Capture the cell that displays the provided text and extract its [X, Y] central coordinate. 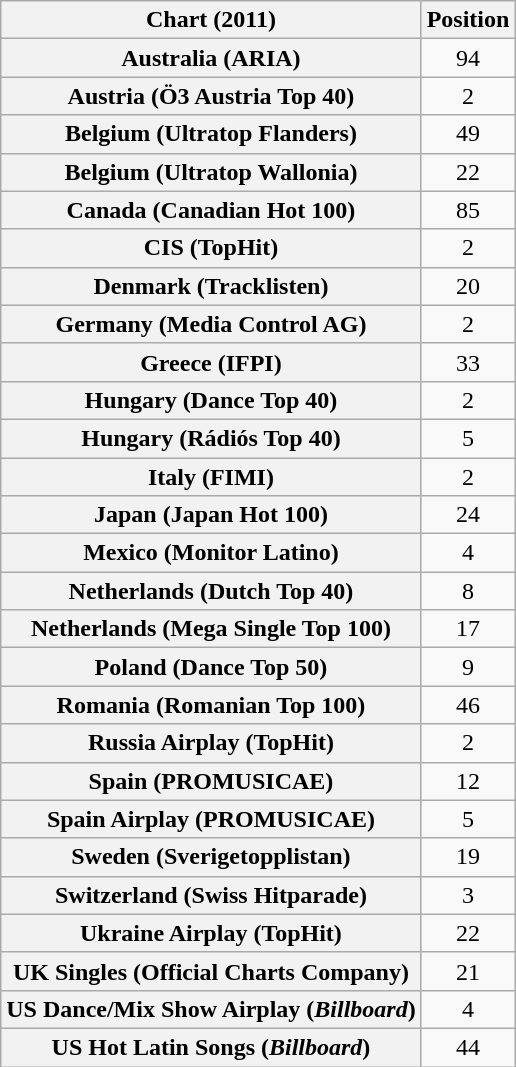
33 [468, 362]
85 [468, 210]
Austria (Ö3 Austria Top 40) [211, 96]
8 [468, 591]
CIS (TopHit) [211, 248]
Denmark (Tracklisten) [211, 286]
Poland (Dance Top 50) [211, 667]
20 [468, 286]
9 [468, 667]
Italy (FIMI) [211, 477]
Russia Airplay (TopHit) [211, 743]
US Dance/Mix Show Airplay (Billboard) [211, 1009]
US Hot Latin Songs (Billboard) [211, 1047]
Mexico (Monitor Latino) [211, 553]
Germany (Media Control AG) [211, 324]
Position [468, 20]
Japan (Japan Hot 100) [211, 515]
19 [468, 857]
46 [468, 705]
Belgium (Ultratop Wallonia) [211, 172]
44 [468, 1047]
Sweden (Sverigetopplistan) [211, 857]
Netherlands (Dutch Top 40) [211, 591]
94 [468, 58]
Belgium (Ultratop Flanders) [211, 134]
Spain (PROMUSICAE) [211, 781]
21 [468, 971]
Ukraine Airplay (TopHit) [211, 933]
Australia (ARIA) [211, 58]
Netherlands (Mega Single Top 100) [211, 629]
Romania (Romanian Top 100) [211, 705]
17 [468, 629]
24 [468, 515]
Greece (IFPI) [211, 362]
Spain Airplay (PROMUSICAE) [211, 819]
12 [468, 781]
Canada (Canadian Hot 100) [211, 210]
Chart (2011) [211, 20]
UK Singles (Official Charts Company) [211, 971]
49 [468, 134]
3 [468, 895]
Switzerland (Swiss Hitparade) [211, 895]
Hungary (Dance Top 40) [211, 400]
Hungary (Rádiós Top 40) [211, 438]
